Search for the cell housing the specified text and yield its [x, y] center coordinate. 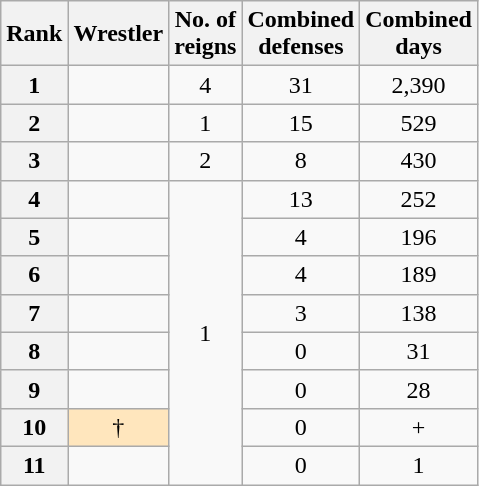
6 [34, 275]
5 [34, 237]
11 [34, 465]
9 [34, 389]
430 [419, 161]
189 [419, 275]
252 [419, 199]
Wrestler [118, 34]
13 [301, 199]
Combineddefenses [301, 34]
138 [419, 313]
Rank [34, 34]
Combineddays [419, 34]
† [118, 427]
15 [301, 123]
10 [34, 427]
28 [419, 389]
2,390 [419, 85]
+ [419, 427]
529 [419, 123]
No. ofreigns [206, 34]
196 [419, 237]
7 [34, 313]
